Output the [x, y] coordinate of the center of the cell containing the given text.  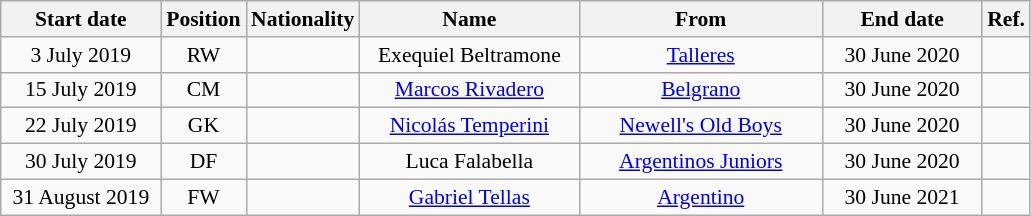
RW [204, 55]
Argentino [700, 197]
Gabriel Tellas [469, 197]
Position [204, 19]
Belgrano [700, 90]
From [700, 19]
DF [204, 162]
Talleres [700, 55]
GK [204, 126]
Name [469, 19]
Nicolás Temperini [469, 126]
22 July 2019 [81, 126]
End date [902, 19]
15 July 2019 [81, 90]
31 August 2019 [81, 197]
Marcos Rivadero [469, 90]
30 June 2021 [902, 197]
Luca Falabella [469, 162]
Start date [81, 19]
Newell's Old Boys [700, 126]
FW [204, 197]
Argentinos Juniors [700, 162]
Ref. [1006, 19]
CM [204, 90]
Exequiel Beltramone [469, 55]
3 July 2019 [81, 55]
30 July 2019 [81, 162]
Nationality [302, 19]
